Search for the cell housing the specified text and yield its [X, Y] center coordinate. 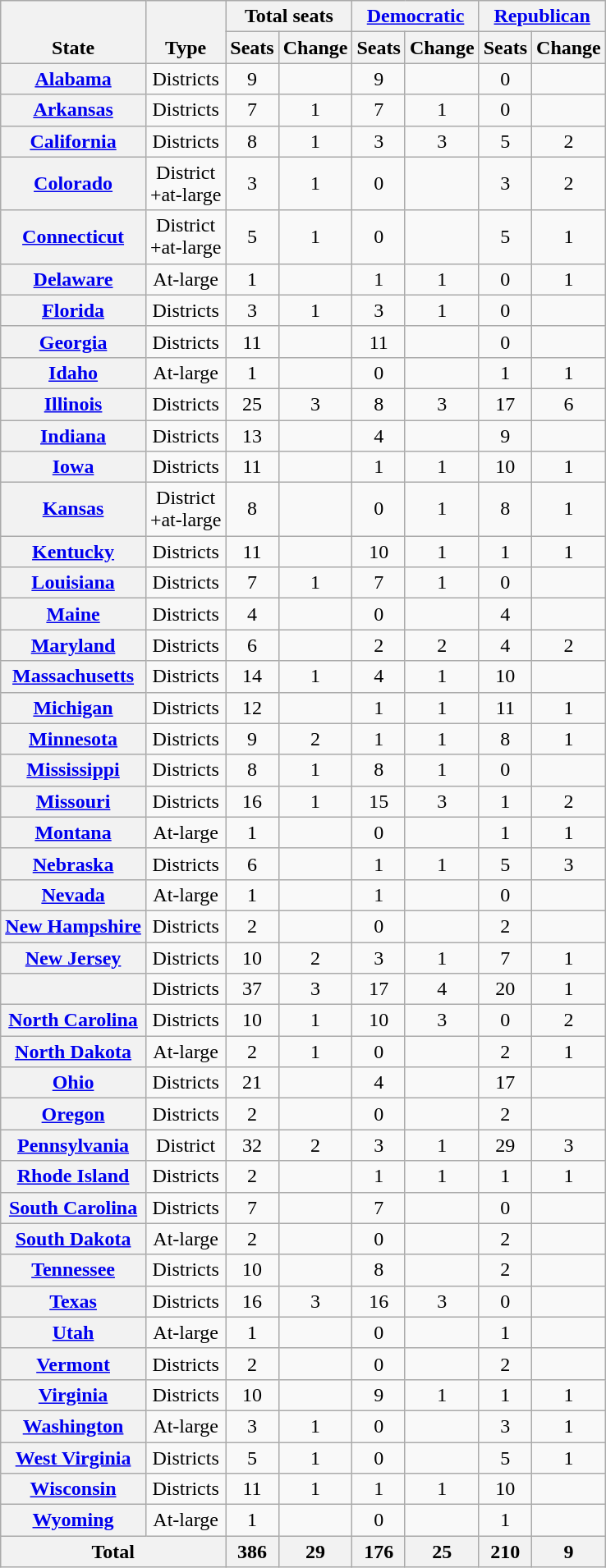
Louisiana [74, 583]
California [74, 141]
Illinois [74, 404]
Indiana [74, 436]
210 [505, 1552]
Alabama [74, 79]
Mississippi [74, 770]
Montana [74, 832]
Massachusetts [74, 676]
Michigan [74, 708]
Republican [542, 16]
Arkansas [74, 110]
District [186, 1145]
12 [252, 708]
Virginia [74, 1395]
Minnesota [74, 739]
32 [252, 1145]
20 [505, 989]
Wisconsin [74, 1489]
Tennessee [74, 1270]
Idaho [74, 373]
Washington [74, 1426]
South Dakota [74, 1239]
15 [379, 801]
North Carolina [74, 1020]
14 [252, 676]
Nebraska [74, 864]
Total seats [289, 16]
Nevada [74, 895]
Texas [74, 1301]
21 [252, 1083]
Oregon [74, 1114]
13 [252, 436]
Vermont [74, 1364]
Connecticut [74, 236]
South Carolina [74, 1208]
Colorado [74, 184]
Type [186, 32]
386 [252, 1552]
Democratic [415, 16]
Georgia [74, 342]
Total [113, 1552]
New Hampshire [74, 926]
State [74, 32]
Iowa [74, 467]
Ohio [74, 1083]
Utah [74, 1332]
West Virginia [74, 1457]
37 [252, 989]
Maine [74, 614]
Kentucky [74, 552]
Florida [74, 310]
Delaware [74, 279]
176 [379, 1552]
Missouri [74, 801]
Rhode Island [74, 1176]
Maryland [74, 645]
New Jersey [74, 958]
Kansas [74, 509]
North Dakota [74, 1052]
Pennsylvania [74, 1145]
Wyoming [74, 1520]
